From the cell containing the given text, extract its center point as (X, Y) coordinate. 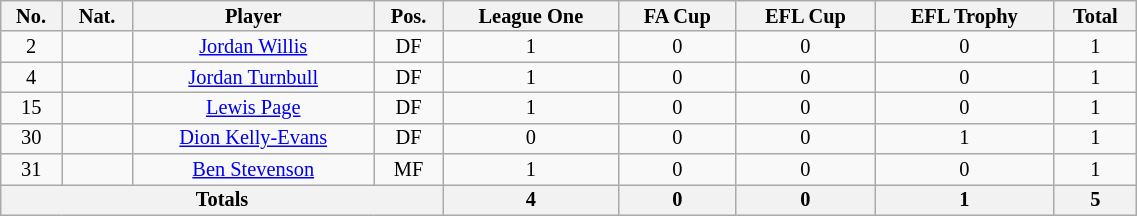
Jordan Turnbull (254, 78)
2 (32, 46)
EFL Cup (806, 16)
EFL Trophy (964, 16)
Dion Kelly-Evans (254, 138)
League One (530, 16)
5 (1096, 200)
No. (32, 16)
Total (1096, 16)
MF (408, 170)
Player (254, 16)
Jordan Willis (254, 46)
Pos. (408, 16)
30 (32, 138)
Lewis Page (254, 108)
Nat. (98, 16)
FA Cup (678, 16)
Ben Stevenson (254, 170)
31 (32, 170)
15 (32, 108)
Totals (222, 200)
